Locate the cell with the specified text and output its (x, y) center coordinate. 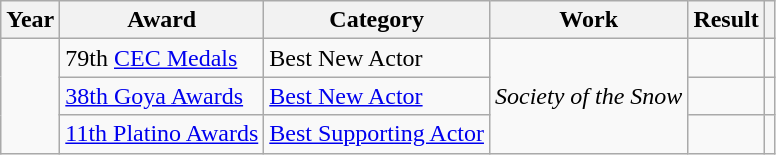
Best Supporting Actor (377, 134)
11th Platino Awards (162, 134)
38th Goya Awards (162, 96)
Year (30, 20)
79th CEC Medals (162, 58)
Work (588, 20)
Society of the Snow (588, 96)
Result (726, 20)
Category (377, 20)
Award (162, 20)
